Scan for the cell matching the given text and deliver its [x, y] coordinate at center. 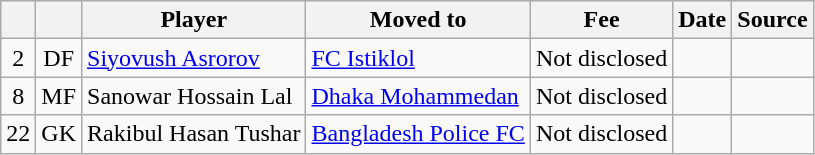
GK [59, 134]
Siyovush Asrorov [194, 58]
2 [18, 58]
8 [18, 96]
Moved to [418, 20]
Sanowar Hossain Lal [194, 96]
Rakibul Hasan Tushar [194, 134]
22 [18, 134]
Player [194, 20]
Bangladesh Police FC [418, 134]
DF [59, 58]
Source [772, 20]
Fee [601, 20]
Dhaka Mohammedan [418, 96]
MF [59, 96]
FC Istiklol [418, 58]
Date [702, 20]
